Return the [x, y] coordinate for the center point of the cell that contains the specified text.  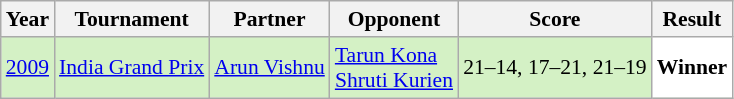
Year [28, 19]
Result [692, 19]
Arun Vishnu [270, 68]
Partner [270, 19]
Score [555, 19]
Tarun Kona Shruti Kurien [394, 68]
Tournament [132, 19]
Opponent [394, 19]
India Grand Prix [132, 68]
21–14, 17–21, 21–19 [555, 68]
Winner [692, 68]
2009 [28, 68]
